Extract the (X, Y) coordinate from the center of the cell holding the provided text.  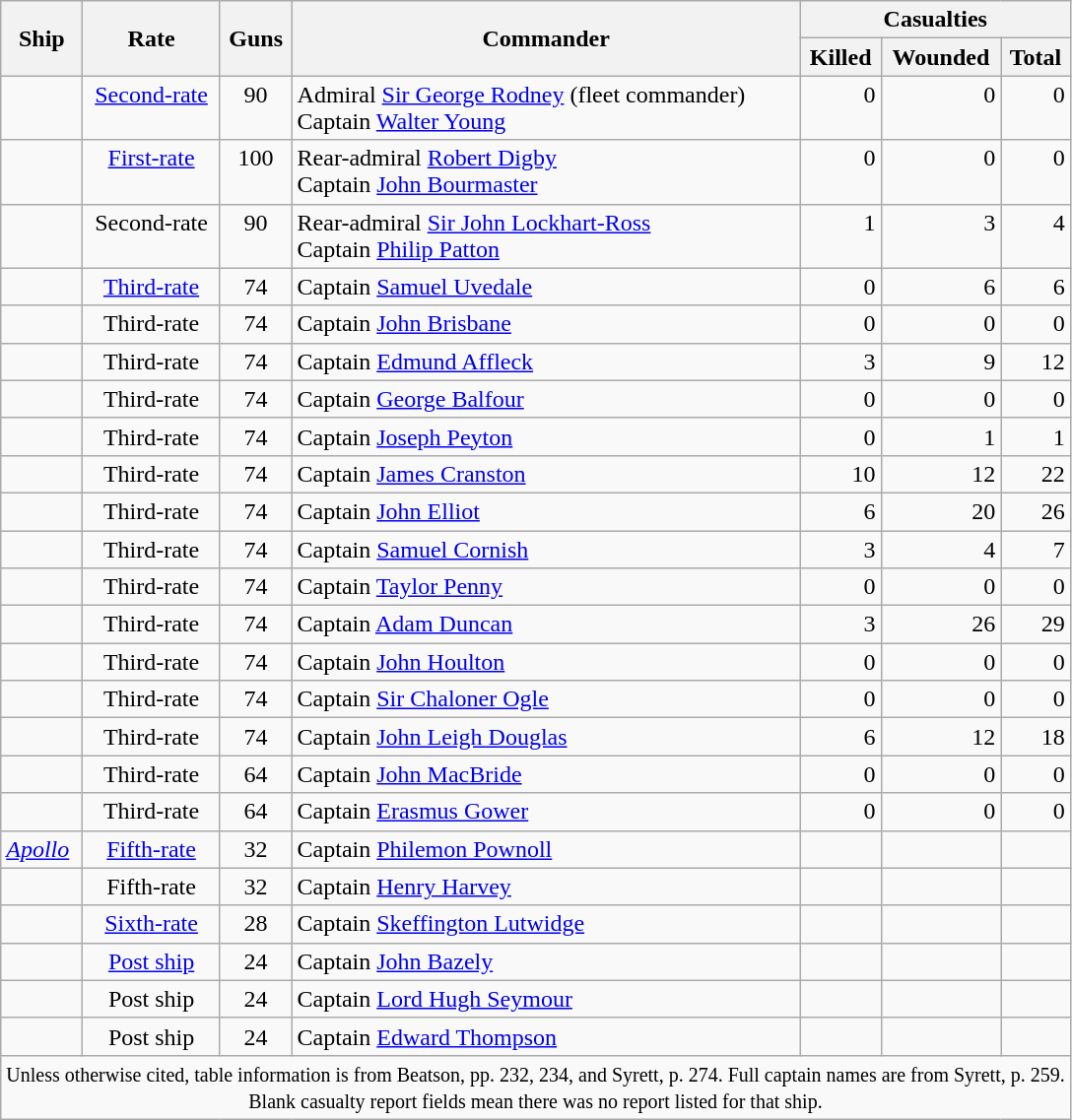
Captain Erasmus Gower (546, 812)
Apollo (41, 849)
Captain Skeffington Lutwidge (546, 924)
Captain Samuel Uvedale (546, 287)
Captain John Bazely (546, 961)
Ship (41, 38)
20 (941, 511)
Captain Lord Hugh Seymour (546, 999)
Captain Samuel Cornish (546, 549)
Sixth-rate (152, 924)
100 (256, 171)
Captain Sir Chaloner Ogle (546, 699)
Captain Philemon Pownoll (546, 849)
Captain Henry Harvey (546, 887)
Guns (256, 38)
Killed (840, 57)
28 (256, 924)
Commander (546, 38)
Rate (152, 38)
Captain Adam Duncan (546, 625)
Captain John Brisbane (546, 324)
9 (941, 362)
10 (840, 474)
22 (1036, 474)
Rear-admiral Sir John Lockhart-RossCaptain Philip Patton (546, 236)
Captain Edward Thompson (546, 1036)
7 (1036, 549)
Captain John MacBride (546, 774)
Casualties (935, 20)
Wounded (941, 57)
Captain Taylor Penny (546, 587)
Captain Joseph Peyton (546, 436)
Captain John Leigh Douglas (546, 737)
Admiral Sir George Rodney (fleet commander)Captain Walter Young (546, 108)
29 (1036, 625)
Captain George Balfour (546, 399)
Captain Edmund Affleck (546, 362)
Total (1036, 57)
18 (1036, 737)
Rear-admiral Robert DigbyCaptain John Bourmaster (546, 171)
Captain James Cranston (546, 474)
Captain John Elliot (546, 511)
Captain John Houlton (546, 662)
First-rate (152, 171)
